Find where the given text appears and provide that cell's center as (x, y) coordinate. 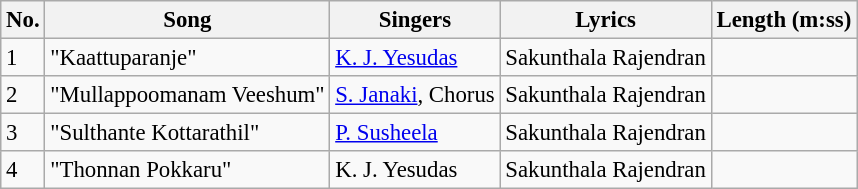
"Thonnan Pokkaru" (188, 170)
P. Susheela (415, 133)
Length (m:ss) (784, 20)
4 (23, 170)
3 (23, 133)
Singers (415, 20)
No. (23, 20)
"Mullappoomanam Veeshum" (188, 95)
"Sulthante Kottarathil" (188, 133)
2 (23, 95)
1 (23, 58)
"Kaattuparanje" (188, 58)
Lyrics (606, 20)
S. Janaki, Chorus (415, 95)
Song (188, 20)
